Identify which cell holds the provided text, then report its (X, Y) central coordinate. 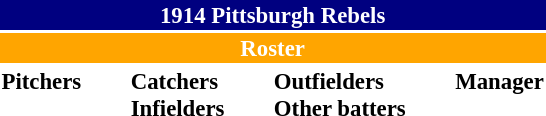
Roster (272, 48)
1914 Pittsburgh Rebels (272, 15)
